From the cell containing the given text, extract its center point as [X, Y] coordinate. 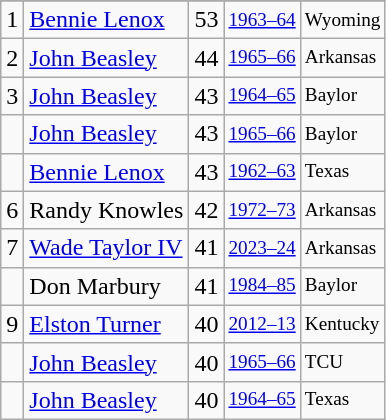
2012–13 [262, 324]
3 [12, 96]
1984–85 [262, 286]
2023–24 [262, 248]
53 [206, 20]
1962–63 [262, 172]
42 [206, 210]
1 [12, 20]
Randy Knowles [106, 210]
7 [12, 248]
Kentucky [342, 324]
Don Marbury [106, 286]
Wade Taylor IV [106, 248]
6 [12, 210]
1972–73 [262, 210]
Elston Turner [106, 324]
TCU [342, 362]
9 [12, 324]
Wyoming [342, 20]
1963–64 [262, 20]
2 [12, 58]
44 [206, 58]
